Search for the cell housing the specified text and yield its (x, y) center coordinate. 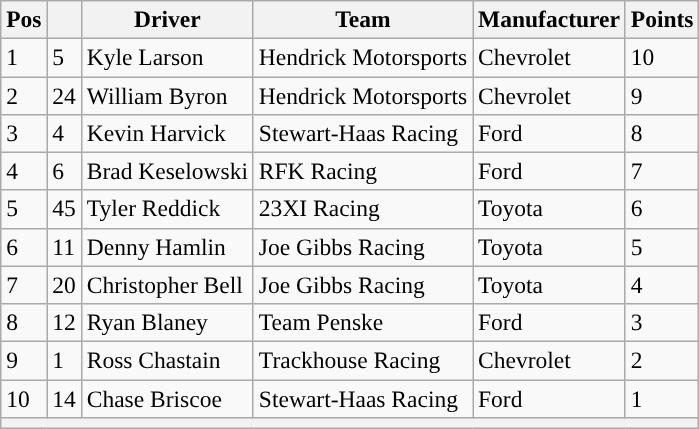
Team Penske (362, 322)
11 (64, 247)
Trackhouse Racing (362, 360)
RFK Racing (362, 171)
Kevin Harvick (167, 133)
45 (64, 209)
Points (662, 19)
Denny Hamlin (167, 247)
Team (362, 19)
Pos (24, 19)
Christopher Bell (167, 285)
12 (64, 322)
24 (64, 95)
14 (64, 398)
Manufacturer (550, 19)
Kyle Larson (167, 57)
Driver (167, 19)
Brad Keselowski (167, 171)
Tyler Reddick (167, 209)
20 (64, 285)
Ryan Blaney (167, 322)
William Byron (167, 95)
Ross Chastain (167, 360)
23XI Racing (362, 209)
Chase Briscoe (167, 398)
